For the text-containing cell, return its midpoint in (x, y) coordinate format. 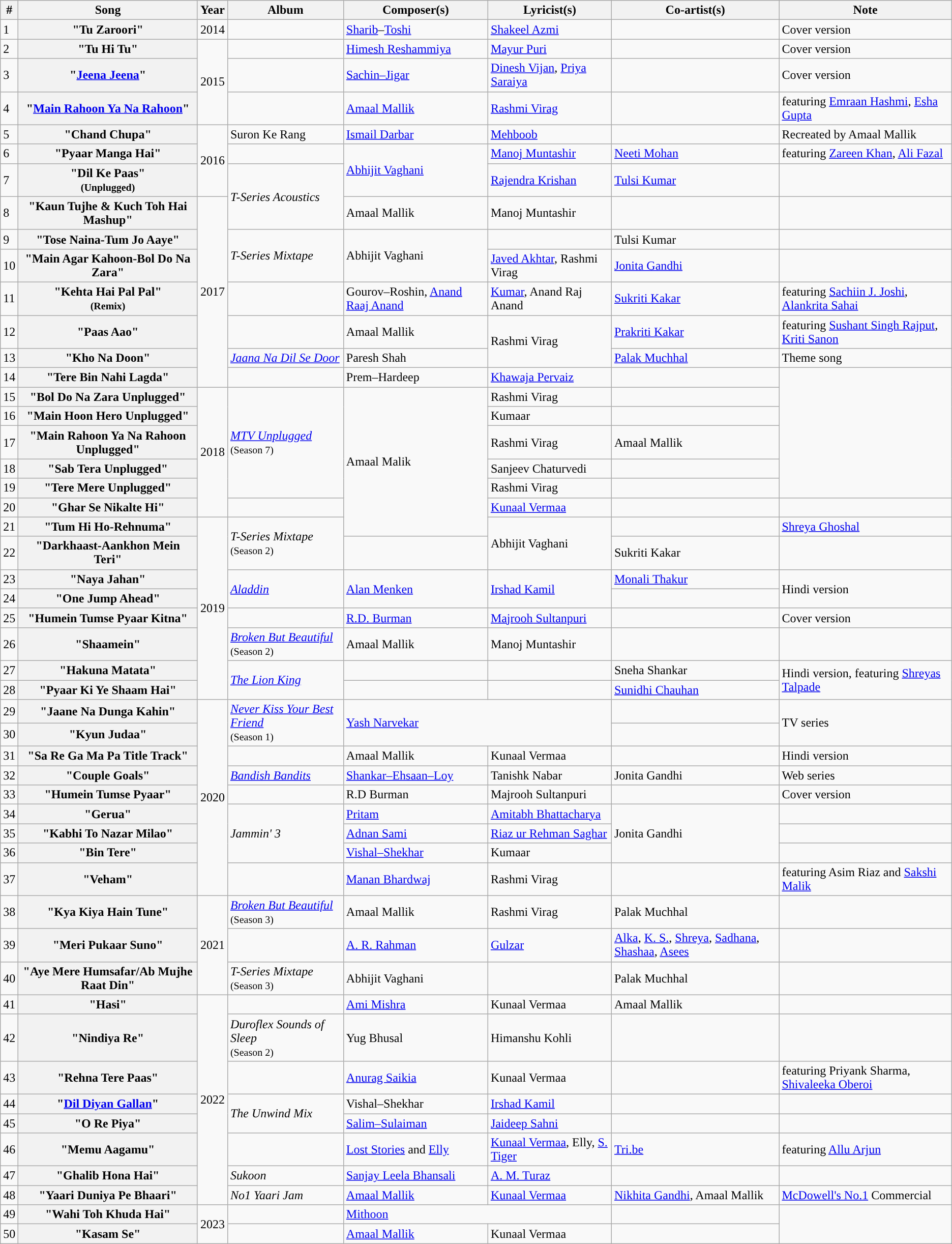
4 (9, 108)
Hindi version, featuring Shreyas Talpade (866, 680)
Pritam (415, 814)
2017 (213, 292)
Suron Ke Rang (285, 134)
1 (9, 30)
"Sa Re Ga Ma Pa Title Track" (108, 756)
"Hasi" (108, 1004)
"Kaun Tujhe & Kuch Toh Hai Mashup" (108, 213)
"Darkhaast-Aankhon Mein Teri" (108, 553)
R.D Burman (415, 795)
Lyricist(s) (549, 10)
"Dil Ke Paas"(Unplugged) (108, 180)
T-Series Acoustics (285, 196)
"Tum Hi Ho-Rehnuma" (108, 527)
27 (9, 670)
No1 Yaari Jam (285, 1195)
Himesh Reshammiya (415, 49)
Yug Bhusal (415, 1037)
2019 (213, 608)
44 (9, 1104)
"Dil Diyan Gallan" (108, 1104)
13 (9, 358)
Paresh Shah (415, 358)
"Tere Bin Nahi Lagda" (108, 378)
Sneha Shankar (695, 670)
16 (9, 416)
"Paas Aao" (108, 332)
"Humein Tumse Pyaar" (108, 795)
"Bol Do Na Zara Unplugged" (108, 397)
Album (285, 10)
Sunidhi Chauhan (695, 689)
Recreated by Amaal Mallik (866, 134)
Prem–Hardeep (415, 378)
Neeti Mohan (695, 154)
Kunaal Vermaa, Elly, S. Tiger (549, 1150)
"Veham" (108, 879)
Song (108, 10)
Nikhita Gandhi, Amaal Mallik (695, 1195)
7 (9, 180)
featuring Sachiin J. Joshi, Alankrita Sahai (866, 298)
Duroflex Sounds of Sleep(Season 2) (285, 1037)
Broken But Beautiful(Season 2) (285, 644)
featuring Sushant Singh Rajput, Kriti Sanon (866, 332)
"Pyaar Ki Ye Shaam Hai" (108, 689)
Javed Akhtar, Rashmi Virag (549, 266)
Bandish Bandits (285, 775)
"Nindiya Re" (108, 1037)
Mehboob (549, 134)
31 (9, 756)
"Jeena Jeena" (108, 75)
"Memu Aagamu" (108, 1150)
Gulzar (549, 945)
"Jaane Na Dunga Kahin" (108, 711)
"Naya Jahan" (108, 579)
Riaz ur Rehman Saghar (549, 833)
Theme song (866, 358)
11 (9, 298)
A. M. Turaz (549, 1176)
5 (9, 134)
32 (9, 775)
The Lion King (285, 680)
"Kabhi To Nazar Milao" (108, 833)
Sanjeev Chaturvedi (549, 469)
Mayur Puri (549, 49)
23 (9, 579)
Sukoon (285, 1176)
Sharib–Toshi (415, 30)
"Bin Tere" (108, 853)
14 (9, 378)
McDowell's No.1 Commercial (866, 1195)
Aladdin (285, 589)
29 (9, 711)
6 (9, 154)
Shakeel Azmi (549, 30)
"Gerua" (108, 814)
"Kasam Se" (108, 1234)
"Tu Zaroori" (108, 30)
Yash Narvekar (477, 723)
2022 (213, 1100)
34 (9, 814)
"Kyun Judaa" (108, 735)
22 (9, 553)
Alan Menken (415, 589)
42 (9, 1037)
9 (9, 239)
Year (213, 10)
"O Re Piya" (108, 1123)
46 (9, 1150)
TV series (866, 723)
T-Series Mixtape (285, 255)
30 (9, 735)
2018 (213, 452)
Adnan Sami (415, 833)
"Tu Hi Tu" (108, 49)
"Chand Chupa" (108, 134)
Co-artist(s) (695, 10)
The Unwind Mix (285, 1113)
21 (9, 527)
43 (9, 1078)
Jammin' 3 (285, 833)
Ami Mishra (415, 1004)
40 (9, 978)
"Tere Mere Unplugged" (108, 488)
Note (866, 10)
"Wahi Toh Khuda Hai" (108, 1214)
"Sab Tera Unplugged" (108, 469)
35 (9, 833)
"Kehta Hai Pal Pal"(Remix) (108, 298)
8 (9, 213)
# (9, 10)
Amitabh Bhattacharya (549, 814)
"Kho Na Doon" (108, 358)
"Tose Naina-Tum Jo Aaye" (108, 239)
"Shaamein" (108, 644)
2014 (213, 30)
Dinesh Vijan, Priya Saraiya (549, 75)
25 (9, 618)
15 (9, 397)
Broken But Beautiful (Season 3) (285, 912)
2020 (213, 798)
"Humein Tumse Pyaar Kitna" (108, 618)
Shankar–Ehsaan–Loy (415, 775)
Never Kiss Your Best Friend(Season 1) (285, 723)
A. R. Rahman (415, 945)
10 (9, 266)
R.D. Burman (415, 618)
17 (9, 443)
"Rehna Tere Paas" (108, 1078)
37 (9, 879)
Tanishk Nabar (549, 775)
Jaideep Sahni (549, 1123)
24 (9, 598)
19 (9, 488)
"Aye Mere Humsafar/Ab Mujhe Raat Din" (108, 978)
Jaana Na Dil Se Door (285, 358)
Himanshu Kohli (549, 1037)
41 (9, 1004)
"Ghar Se Nikalte Hi" (108, 507)
"Ghalib Hona Hai" (108, 1176)
featuring Zareen Khan, Ali Fazal (866, 154)
36 (9, 853)
"Couple Goals" (108, 775)
"Pyaar Manga Hai" (108, 154)
Kumar, Anand Raj Anand (549, 298)
Lost Stories and Elly (415, 1150)
47 (9, 1176)
"Meri Pukaar Suno" (108, 945)
featuring Asim Riaz and Sakshi Malik (866, 879)
33 (9, 795)
12 (9, 332)
"Main Rahoon Ya Na Rahoon Unplugged" (108, 443)
Anurag Saikia (415, 1078)
"Yaari Duniya Pe Bhaari" (108, 1195)
Rajendra Krishan (549, 180)
"Main Hoon Hero Unplugged" (108, 416)
50 (9, 1234)
Tri.be (695, 1150)
T-Series Mixtape(Season 3) (285, 978)
featuring Allu Arjun (866, 1150)
"Hakuna Matata" (108, 670)
Sachin–Jigar (415, 75)
T-Series Mixtape(Season 2) (285, 543)
39 (9, 945)
Gourov–Roshin, Anand Raaj Anand (415, 298)
2 (9, 49)
45 (9, 1123)
Composer(s) (415, 10)
49 (9, 1214)
18 (9, 469)
MTV Unplugged(Season 7) (285, 443)
2023 (213, 1224)
48 (9, 1195)
2021 (213, 945)
Monali Thakur (695, 579)
2015 (213, 82)
28 (9, 689)
2016 (213, 161)
Khawaja Pervaiz (549, 378)
20 (9, 507)
"One Jump Ahead" (108, 598)
3 (9, 75)
Shreya Ghoshal (866, 527)
featuring Priyank Sharma, Shivaleeka Oberoi (866, 1078)
"Kya Kiya Hain Tune" (108, 912)
featuring Emraan Hashmi, Esha Gupta (866, 108)
"Main Agar Kahoon-Bol Do Na Zara" (108, 266)
Ismail Darbar (415, 134)
Alka, K. S., Shreya, Sadhana, Shashaa, Asees (695, 945)
Prakriti Kakar (695, 332)
Sanjay Leela Bhansali (415, 1176)
Manan Bhardwaj (415, 879)
"Main Rahoon Ya Na Rahoon" (108, 108)
Salim–Sulaiman (415, 1123)
26 (9, 644)
38 (9, 912)
Mithoon (477, 1214)
Amaal Malik (415, 462)
Web series (866, 775)
